Determine the (x, y) coordinate at the center of the cell enclosing the given text.  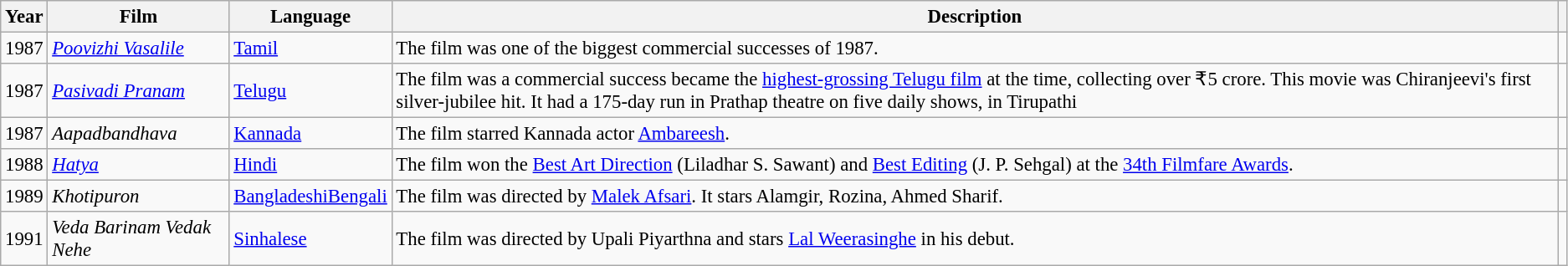
BangladeshiBengali (310, 197)
Hindi (310, 165)
Language (310, 17)
Film (139, 17)
The film was one of the biggest commercial successes of 1987. (975, 49)
The film won the Best Art Direction (Liladhar S. Sawant) and Best Editing (J. P. Sehgal) at the 34th Filmfare Awards. (975, 165)
Aapadbandhava (139, 134)
Description (975, 17)
Telugu (310, 90)
Poovizhi Vasalile (139, 49)
Khotipuron (139, 197)
1989 (24, 197)
The film was directed by Malek Afsari. It stars Alamgir, Rozina, Ahmed Sharif. (975, 197)
1988 (24, 165)
Hatya (139, 165)
Pasivadi Pranam (139, 90)
Kannada (310, 134)
Tamil (310, 49)
Year (24, 17)
The film starred Kannada actor Ambareesh. (975, 134)
